Return the (X, Y) coordinate for the center point of the cell that contains the specified text.  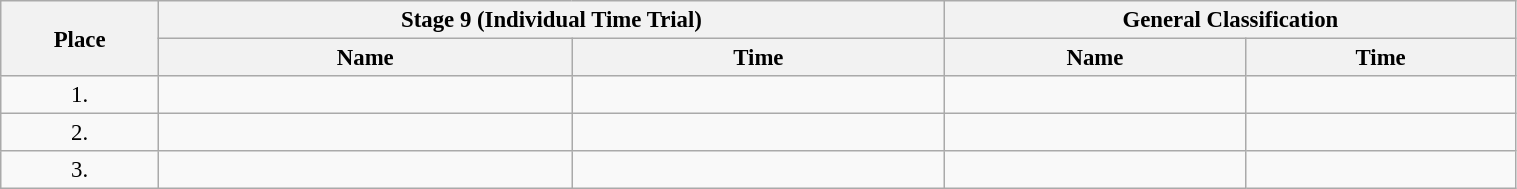
1. (80, 95)
2. (80, 133)
Stage 9 (Individual Time Trial) (551, 20)
General Classification (1230, 20)
3. (80, 170)
Place (80, 38)
